Find where the given text appears and provide that cell's center as [X, Y] coordinate. 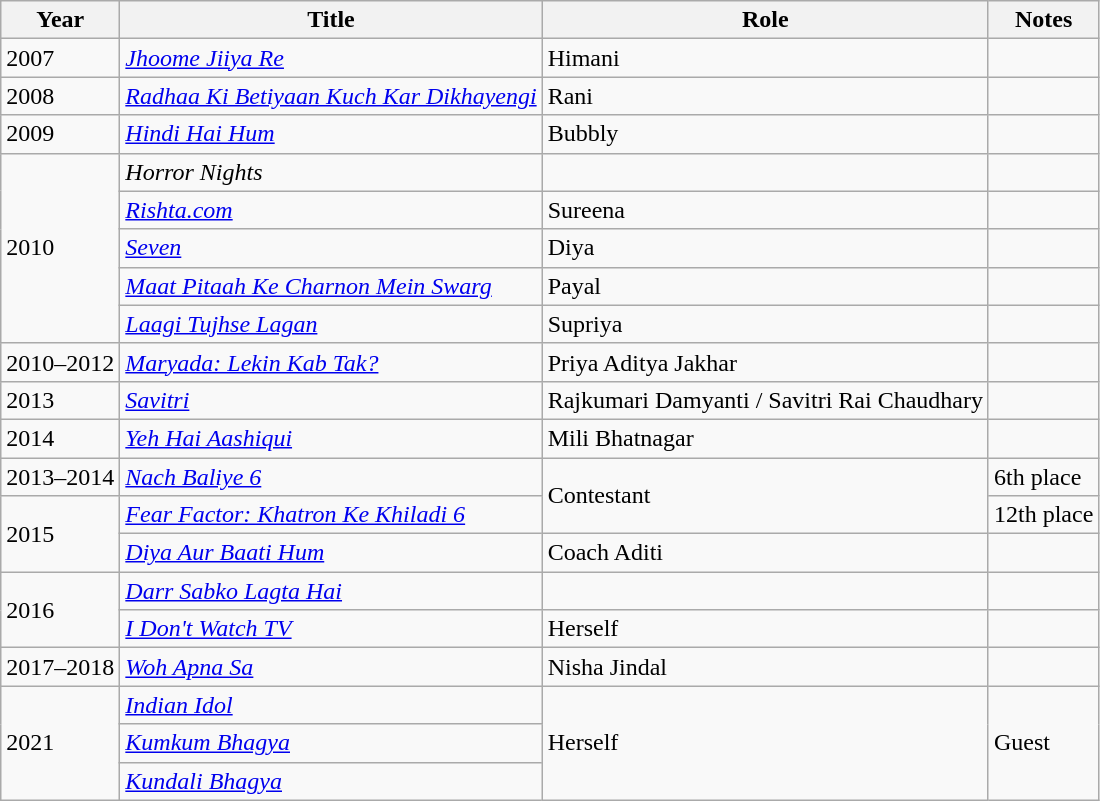
Kundali Bhagya [331, 781]
Radhaa Ki Betiyaan Kuch Kar Dikhayengi [331, 96]
Nach Baliye 6 [331, 477]
6th place [1043, 477]
2013–2014 [60, 477]
2010–2012 [60, 362]
2016 [60, 610]
2014 [60, 438]
Nisha Jindal [765, 667]
Year [60, 20]
I Don't Watch TV [331, 629]
Hindi Hai Hum [331, 134]
2007 [60, 58]
Woh Apna Sa [331, 667]
2010 [60, 248]
2013 [60, 400]
12th place [1043, 515]
Diya [765, 248]
Laagi Tujhse Lagan [331, 324]
Payal [765, 286]
Maryada: Lekin Kab Tak? [331, 362]
Fear Factor: Khatron Ke Khiladi 6 [331, 515]
Indian Idol [331, 705]
Rajkumari Damyanti / Savitri Rai Chaudhary [765, 400]
Savitri [331, 400]
Contestant [765, 496]
2009 [60, 134]
Jhoome Jiiya Re [331, 58]
Maat Pitaah Ke Charnon Mein Swarg [331, 286]
Supriya [765, 324]
2017–2018 [60, 667]
Role [765, 20]
Coach Aditi [765, 553]
Guest [1043, 743]
Darr Sabko Lagta Hai [331, 591]
Diya Aur Baati Hum [331, 553]
Rani [765, 96]
Seven [331, 248]
Sureena [765, 210]
Priya Aditya Jakhar [765, 362]
Title [331, 20]
Notes [1043, 20]
Horror Nights [331, 172]
Himani [765, 58]
Yeh Hai Aashiqui [331, 438]
2015 [60, 534]
2008 [60, 96]
Bubbly [765, 134]
Rishta.com [331, 210]
Kumkum Bhagya [331, 743]
2021 [60, 743]
Mili Bhatnagar [765, 438]
